Pinpoint the cell where the given text exists, returning its [x, y] midpoint coordinate. 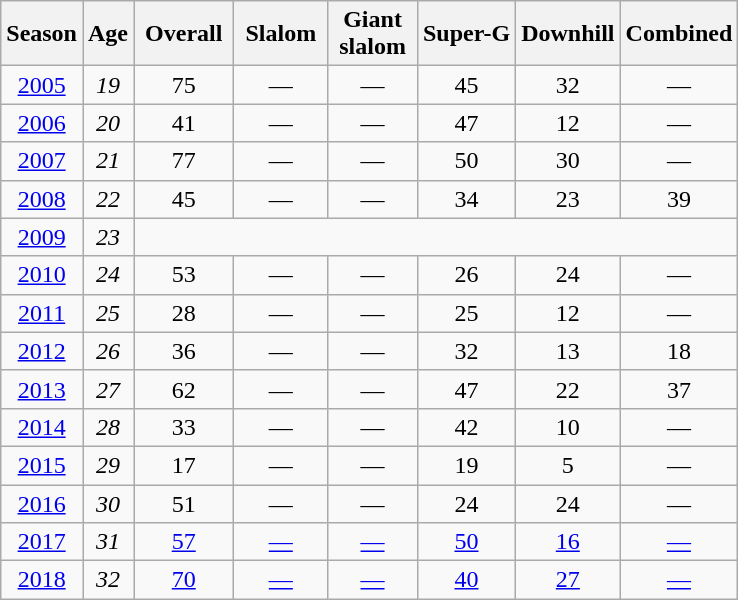
2013 [42, 389]
18 [679, 351]
21 [108, 161]
2016 [42, 503]
2014 [42, 427]
Super-G [466, 34]
Slalom [281, 34]
75 [184, 85]
5 [568, 465]
Season [42, 34]
36 [184, 351]
10 [568, 427]
39 [679, 199]
17 [184, 465]
40 [466, 580]
57 [184, 542]
Age [108, 34]
62 [184, 389]
29 [108, 465]
Combined [679, 34]
34 [466, 199]
33 [184, 427]
53 [184, 275]
20 [108, 123]
2015 [42, 465]
2008 [42, 199]
Downhill [568, 34]
41 [184, 123]
2010 [42, 275]
2005 [42, 85]
2011 [42, 313]
2007 [42, 161]
13 [568, 351]
77 [184, 161]
2017 [42, 542]
42 [466, 427]
37 [679, 389]
16 [568, 542]
2006 [42, 123]
Giant slalom [373, 34]
2009 [42, 237]
70 [184, 580]
2018 [42, 580]
Overall [184, 34]
31 [108, 542]
2012 [42, 351]
51 [184, 503]
